Detect which cell encompasses the target text, then output its (x, y) center coordinate. 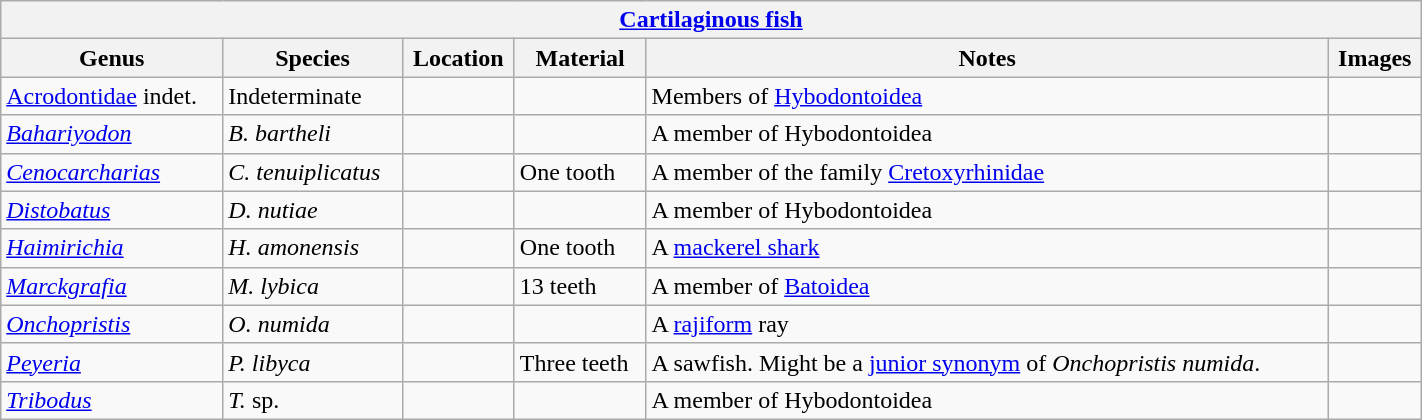
Cenocarcharias (112, 172)
O. numida (313, 324)
A member of the family Cretoxyrhinidae (987, 172)
Onchopristis (112, 324)
Members of Hybodontoidea (987, 96)
A rajiform ray (987, 324)
A member of Batoidea (987, 286)
Indeterminate (313, 96)
Notes (987, 58)
Material (580, 58)
Marckgrafia (112, 286)
Bahariyodon (112, 134)
Haimirichia (112, 248)
Species (313, 58)
Peyeria (112, 362)
Location (458, 58)
Distobatus (112, 210)
P. libyca (313, 362)
D. nutiae (313, 210)
Genus (112, 58)
13 teeth (580, 286)
Three teeth (580, 362)
A sawfish. Might be a junior synonym of Onchopristis numida. (987, 362)
C. tenuiplicatus (313, 172)
T. sp. (313, 400)
Acrodontidae indet. (112, 96)
B. bartheli (313, 134)
M. lybica (313, 286)
Images (1374, 58)
H. amonensis (313, 248)
A mackerel shark (987, 248)
Cartilaginous fish (711, 20)
Tribodus (112, 400)
